Capture the cell that displays the provided text and extract its [x, y] central coordinate. 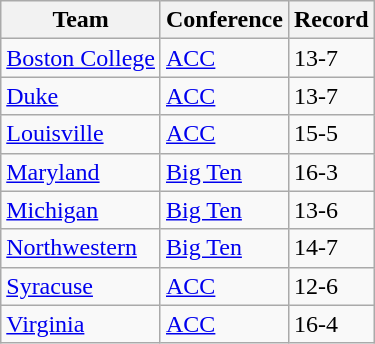
Virginia [81, 324]
12-6 [331, 286]
15-5 [331, 134]
Louisville [81, 134]
16-3 [331, 172]
16-4 [331, 324]
Duke [81, 96]
Maryland [81, 172]
Michigan [81, 210]
13-6 [331, 210]
Team [81, 20]
Syracuse [81, 286]
Conference [224, 20]
Northwestern [81, 248]
Record [331, 20]
Boston College [81, 58]
14-7 [331, 248]
